Extract the [x, y] coordinate from the center of the cell holding the provided text.  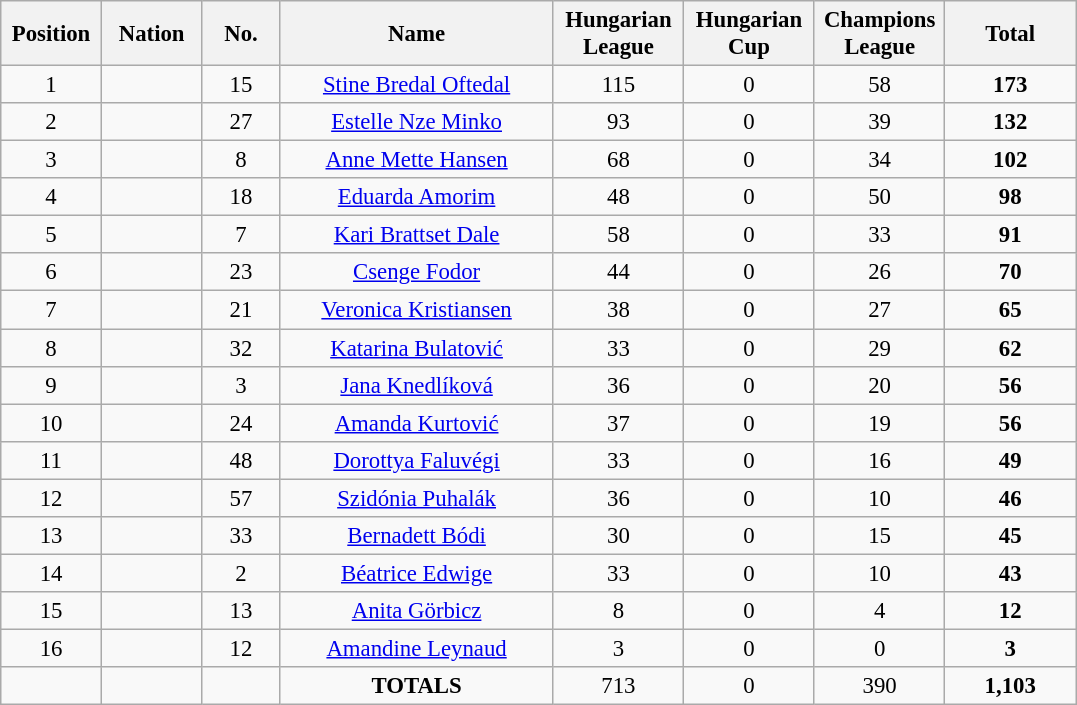
Champions League [880, 34]
98 [1010, 197]
70 [1010, 273]
26 [880, 273]
62 [1010, 348]
Csenge Fodor [416, 273]
132 [1010, 122]
65 [1010, 310]
TOTALS [416, 686]
1 [52, 85]
Hungarian League [618, 34]
50 [880, 197]
Nation [152, 34]
23 [241, 273]
45 [1010, 536]
Dorottya Faluvégi [416, 460]
39 [880, 122]
102 [1010, 160]
Szidónia Puhalák [416, 498]
Anita Görbicz [416, 611]
1,103 [1010, 686]
20 [880, 385]
No. [241, 34]
Hungarian Cup [750, 34]
713 [618, 686]
44 [618, 273]
Jana Knedlíková [416, 385]
115 [618, 85]
Katarina Bulatović [416, 348]
173 [1010, 85]
30 [618, 536]
Amanda Kurtović [416, 423]
Amandine Leynaud [416, 648]
Veronica Kristiansen [416, 310]
24 [241, 423]
57 [241, 498]
38 [618, 310]
18 [241, 197]
46 [1010, 498]
Anne Mette Hansen [416, 160]
21 [241, 310]
29 [880, 348]
9 [52, 385]
93 [618, 122]
32 [241, 348]
37 [618, 423]
43 [1010, 573]
390 [880, 686]
Total [1010, 34]
11 [52, 460]
34 [880, 160]
Stine Bredal Oftedal [416, 85]
Name [416, 34]
14 [52, 573]
19 [880, 423]
68 [618, 160]
Kari Brattset Dale [416, 235]
Position [52, 34]
Béatrice Edwige [416, 573]
49 [1010, 460]
Estelle Nze Minko [416, 122]
Bernadett Bódi [416, 536]
91 [1010, 235]
5 [52, 235]
Eduarda Amorim [416, 197]
6 [52, 273]
